Return (x, y) of the center of cell containing provided text 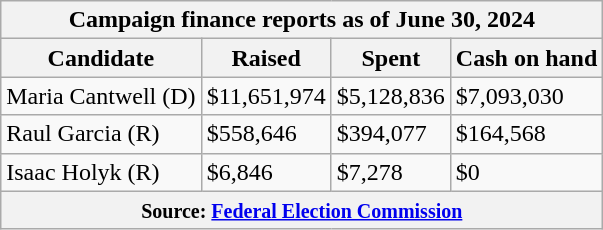
$394,077 (390, 134)
Isaac Holyk (R) (101, 172)
$7,278 (390, 172)
$7,093,030 (526, 96)
$5,128,836 (390, 96)
Raised (266, 58)
$0 (526, 172)
Candidate (101, 58)
$558,646 (266, 134)
Spent (390, 58)
Campaign finance reports as of June 30, 2024 (302, 20)
Source: Federal Election Commission (302, 210)
$6,846 (266, 172)
Maria Cantwell (D) (101, 96)
Cash on hand (526, 58)
$11,651,974 (266, 96)
Raul Garcia (R) (101, 134)
$164,568 (526, 134)
